Search for the cell housing the specified text and yield its (x, y) center coordinate. 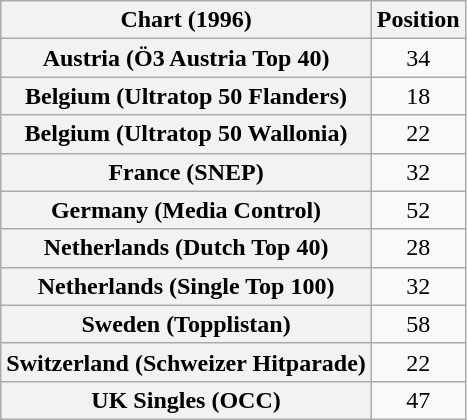
Germany (Media Control) (186, 210)
34 (418, 58)
52 (418, 210)
Switzerland (Schweizer Hitparade) (186, 362)
Position (418, 20)
Sweden (Topplistan) (186, 324)
58 (418, 324)
France (SNEP) (186, 172)
Austria (Ö3 Austria Top 40) (186, 58)
Netherlands (Dutch Top 40) (186, 248)
Belgium (Ultratop 50 Flanders) (186, 96)
47 (418, 400)
28 (418, 248)
Chart (1996) (186, 20)
18 (418, 96)
Netherlands (Single Top 100) (186, 286)
Belgium (Ultratop 50 Wallonia) (186, 134)
UK Singles (OCC) (186, 400)
